Output the [x, y] coordinate of the center of the cell containing the given text.  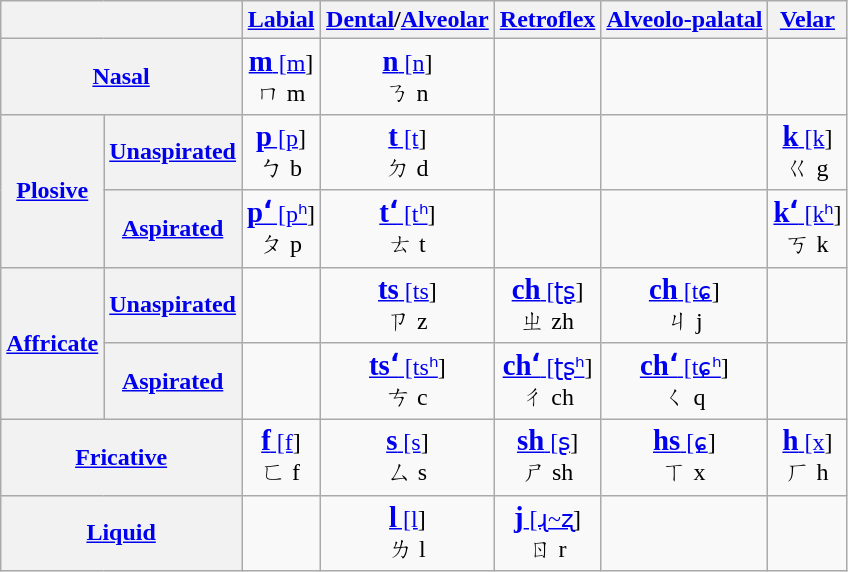
Plosive [52, 190]
pʻ [pʰ]ㄆ p [282, 228]
t [t]ㄉ d [408, 152]
m [m]ㄇ m [282, 77]
chʻ [ʈʂʰ]ㄔ ch [548, 382]
Dental/Alveolar [408, 20]
p [p]ㄅ b [282, 152]
kʻ [kʰ]ㄎ k [808, 228]
Liquid [122, 533]
k [k]ㄍ g [808, 152]
tʻ [tʰ]ㄊ t [408, 228]
sh [ʂ]ㄕ sh [548, 458]
Nasal [122, 77]
hs [ɕ]ㄒ x [684, 458]
Retroflex [548, 20]
chʻ [tɕʰ]ㄑ q [684, 382]
ts [ts]ㄗ z [408, 305]
f [f]ㄈ f [282, 458]
Alveolo-palatal [684, 20]
ch [tɕ]ㄐ j [684, 305]
tsʻ [tsʰ]ㄘ c [408, 382]
Affricate [52, 344]
s [s]ㄙ s [408, 458]
Velar [808, 20]
Labial [282, 20]
j [ɻ~ʐ]ㄖ r [548, 533]
h [x]ㄏ h [808, 458]
l [l]ㄌ l [408, 533]
n [n]ㄋ n [408, 77]
Fricative [122, 458]
ch [ʈʂ]ㄓ zh [548, 305]
